Output the (x, y) coordinate of the center of the cell containing the given text.  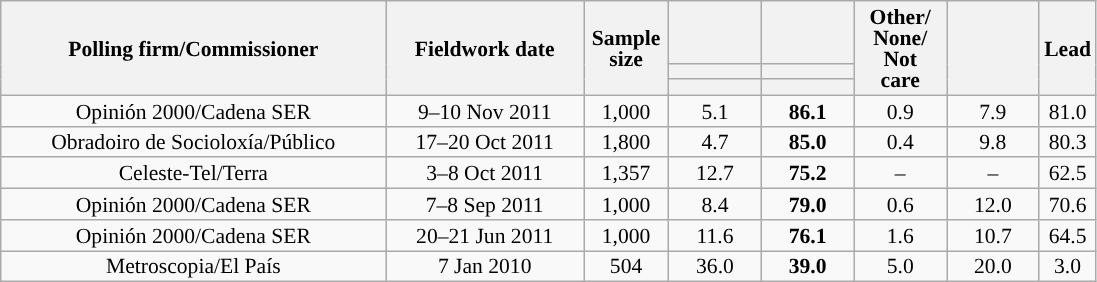
9.8 (992, 142)
1.6 (900, 236)
81.0 (1068, 110)
80.3 (1068, 142)
1,800 (626, 142)
64.5 (1068, 236)
Lead (1068, 48)
5.1 (716, 110)
17–20 Oct 2011 (485, 142)
8.4 (716, 204)
9–10 Nov 2011 (485, 110)
12.0 (992, 204)
0.9 (900, 110)
5.0 (900, 266)
7.9 (992, 110)
Other/None/Notcare (900, 48)
36.0 (716, 266)
3–8 Oct 2011 (485, 174)
70.6 (1068, 204)
3.0 (1068, 266)
0.4 (900, 142)
Metroscopia/El País (194, 266)
12.7 (716, 174)
1,357 (626, 174)
Celeste-Tel/Terra (194, 174)
Fieldwork date (485, 48)
10.7 (992, 236)
20.0 (992, 266)
62.5 (1068, 174)
39.0 (808, 266)
Polling firm/Commissioner (194, 48)
79.0 (808, 204)
85.0 (808, 142)
4.7 (716, 142)
7 Jan 2010 (485, 266)
11.6 (716, 236)
7–8 Sep 2011 (485, 204)
504 (626, 266)
Sample size (626, 48)
86.1 (808, 110)
76.1 (808, 236)
Obradoiro de Socioloxía/Público (194, 142)
0.6 (900, 204)
75.2 (808, 174)
20–21 Jun 2011 (485, 236)
